Find where the given text appears and provide that cell's center as (x, y) coordinate. 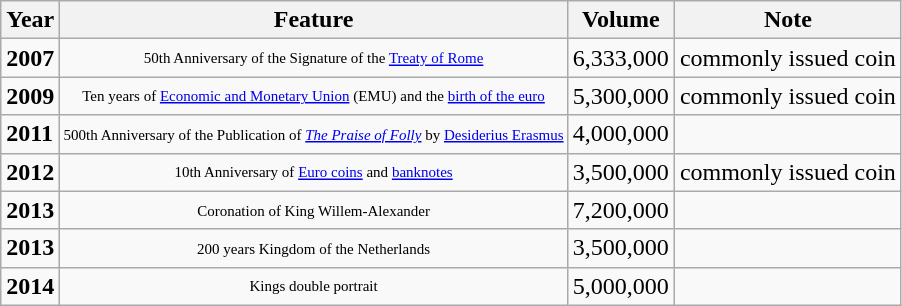
2007 (30, 58)
10th Anniversary of Euro coins and banknotes (314, 172)
Volume (620, 20)
2014 (30, 286)
Kings double portrait (314, 286)
6,333,000 (620, 58)
Feature (314, 20)
2009 (30, 96)
2012 (30, 172)
5,000,000 (620, 286)
7,200,000 (620, 210)
Coronation of King Willem-Alexander (314, 210)
Ten years of Economic and Monetary Union (EMU) and the birth of the euro (314, 96)
4,000,000 (620, 134)
2011 (30, 134)
5,300,000 (620, 96)
Year (30, 20)
Note (788, 20)
500th Anniversary of the Publication of The Praise of Folly by Desiderius Erasmus (314, 134)
200 years Kingdom of the Netherlands (314, 248)
50th Anniversary of the Signature of the Treaty of Rome (314, 58)
